Output the [X, Y] coordinate of the center of the cell containing the given text.  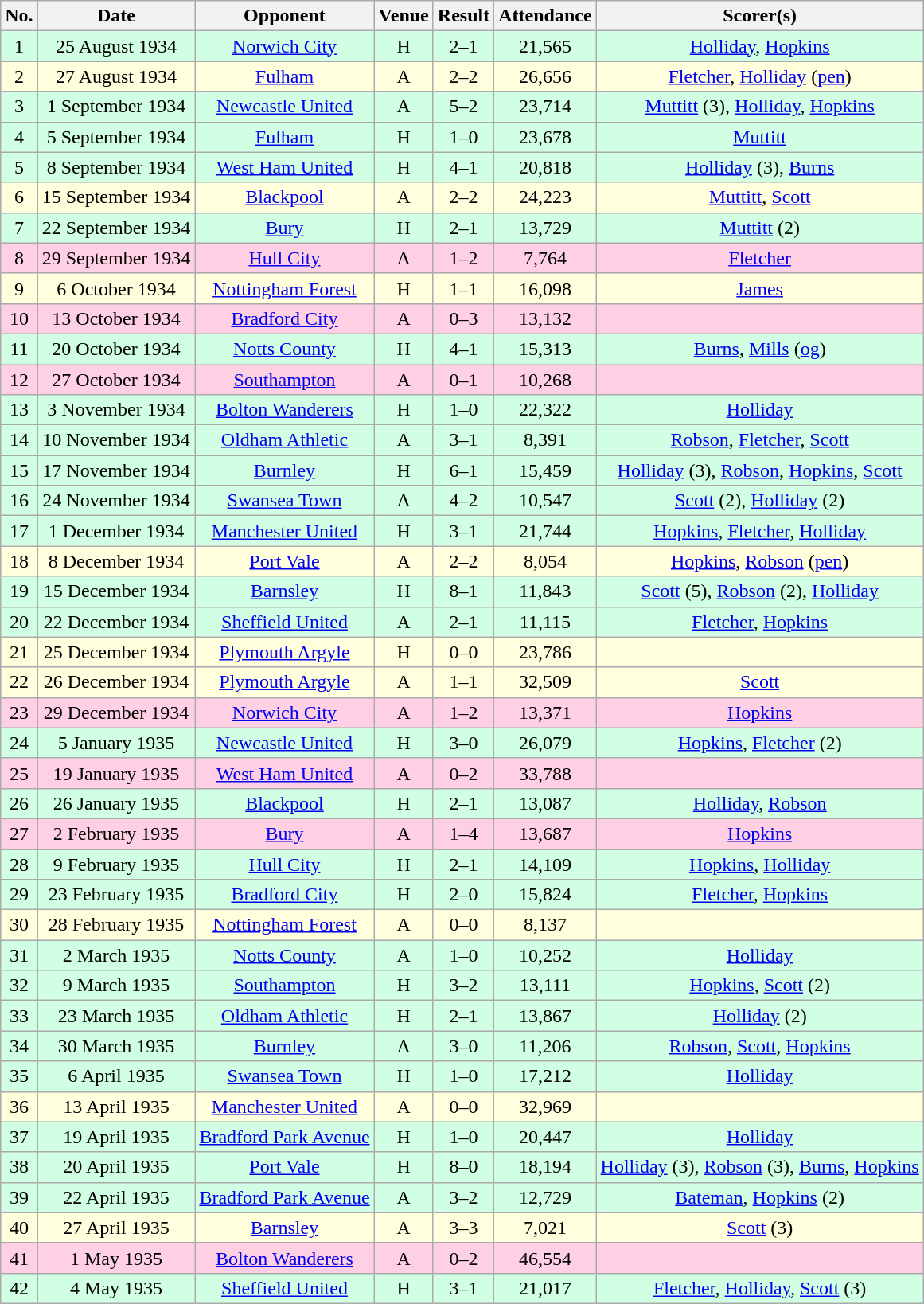
5 September 1934 [116, 137]
8,391 [545, 440]
13 October 1934 [116, 318]
15 [19, 470]
26,656 [545, 76]
1 September 1934 [116, 107]
8–0 [463, 1167]
Bateman, Hopkins (2) [759, 1197]
2–0 [463, 895]
40 [19, 1228]
12 [19, 380]
17 [19, 531]
Date [116, 16]
13,132 [545, 318]
24 [19, 743]
34 [19, 1046]
19 January 1935 [116, 773]
21 [19, 652]
3–3 [463, 1228]
30 [19, 925]
19 [19, 591]
1 December 1934 [116, 531]
15,459 [545, 470]
4 [19, 137]
11 [19, 349]
20 [19, 622]
15 December 1934 [116, 591]
9 March 1935 [116, 986]
13,687 [545, 834]
3 November 1934 [116, 410]
Muttitt (2) [759, 228]
35 [19, 1076]
Burns, Mills (og) [759, 349]
33 [19, 1016]
4 May 1935 [116, 1288]
25 August 1934 [116, 46]
22 April 1935 [116, 1197]
13,087 [545, 803]
10 November 1934 [116, 440]
8,137 [545, 925]
23 February 1935 [116, 895]
13 [19, 410]
2 March 1935 [116, 955]
7,021 [545, 1228]
23,714 [545, 107]
27 August 1934 [116, 76]
Muttitt [759, 137]
Venue [404, 16]
12,729 [545, 1197]
21,744 [545, 531]
26 December 1934 [116, 682]
7,764 [545, 258]
29 [19, 895]
1 May 1935 [116, 1258]
32,969 [545, 1107]
6 October 1934 [116, 288]
20,818 [545, 167]
0–1 [463, 380]
22,322 [545, 410]
10,268 [545, 380]
25 December 1934 [116, 652]
9 February 1935 [116, 864]
Holliday, Hopkins [759, 46]
46,554 [545, 1258]
Scorer(s) [759, 16]
8 [19, 258]
24,223 [545, 197]
2 [19, 76]
15,824 [545, 895]
18 [19, 561]
27 October 1934 [116, 380]
22 December 1934 [116, 622]
27 April 1935 [116, 1228]
21,565 [545, 46]
7 [19, 228]
5 January 1935 [116, 743]
Scott (3) [759, 1228]
13 April 1935 [116, 1107]
15 September 1934 [116, 197]
13,371 [545, 713]
24 November 1934 [116, 501]
17 November 1934 [116, 470]
8,054 [545, 561]
17,212 [545, 1076]
Hopkins, Fletcher (2) [759, 743]
9 [19, 288]
28 February 1935 [116, 925]
39 [19, 1197]
36 [19, 1107]
30 March 1935 [116, 1046]
Scott (2), Holliday (2) [759, 501]
Holliday (2) [759, 1016]
18,194 [545, 1167]
32 [19, 986]
No. [19, 16]
Holliday (3), Robson (3), Burns, Hopkins [759, 1167]
1–4 [463, 834]
11,843 [545, 591]
Holliday, Robson [759, 803]
22 [19, 682]
Holliday (3), Burns [759, 167]
Opponent [285, 16]
23 [19, 713]
26,079 [545, 743]
13,111 [545, 986]
14 [19, 440]
37 [19, 1137]
13,729 [545, 228]
Robson, Fletcher, Scott [759, 440]
8 September 1934 [116, 167]
3 [19, 107]
Muttitt, Scott [759, 197]
11,206 [545, 1046]
20 October 1934 [116, 349]
Robson, Scott, Hopkins [759, 1046]
32,509 [545, 682]
6–1 [463, 470]
Scott (5), Robson (2), Holliday [759, 591]
23,786 [545, 652]
5 [19, 167]
Attendance [545, 16]
14,109 [545, 864]
13,867 [545, 1016]
James [759, 288]
29 December 1934 [116, 713]
Hopkins, Fletcher, Holliday [759, 531]
10,547 [545, 501]
2 February 1935 [116, 834]
33,788 [545, 773]
Fletcher, Holliday (pen) [759, 76]
Hopkins, Scott (2) [759, 986]
5–2 [463, 107]
28 [19, 864]
16,098 [545, 288]
10,252 [545, 955]
8 December 1934 [116, 561]
Result [463, 16]
4–2 [463, 501]
26 [19, 803]
20 April 1935 [116, 1167]
20,447 [545, 1137]
Scott [759, 682]
10 [19, 318]
19 April 1935 [116, 1137]
Muttitt (3), Holliday, Hopkins [759, 107]
8–1 [463, 591]
26 January 1935 [116, 803]
Hopkins, Holliday [759, 864]
11,115 [545, 622]
6 April 1935 [116, 1076]
6 [19, 197]
15,313 [545, 349]
25 [19, 773]
Holliday (3), Robson, Hopkins, Scott [759, 470]
31 [19, 955]
29 September 1934 [116, 258]
Fletcher, Holliday, Scott (3) [759, 1288]
41 [19, 1258]
0–3 [463, 318]
22 September 1934 [116, 228]
27 [19, 834]
1 [19, 46]
Hopkins, Robson (pen) [759, 561]
38 [19, 1167]
23,678 [545, 137]
21,017 [545, 1288]
16 [19, 501]
23 March 1935 [116, 1016]
42 [19, 1288]
Fletcher [759, 258]
